Find where the given text appears and provide that cell's center as [X, Y] coordinate. 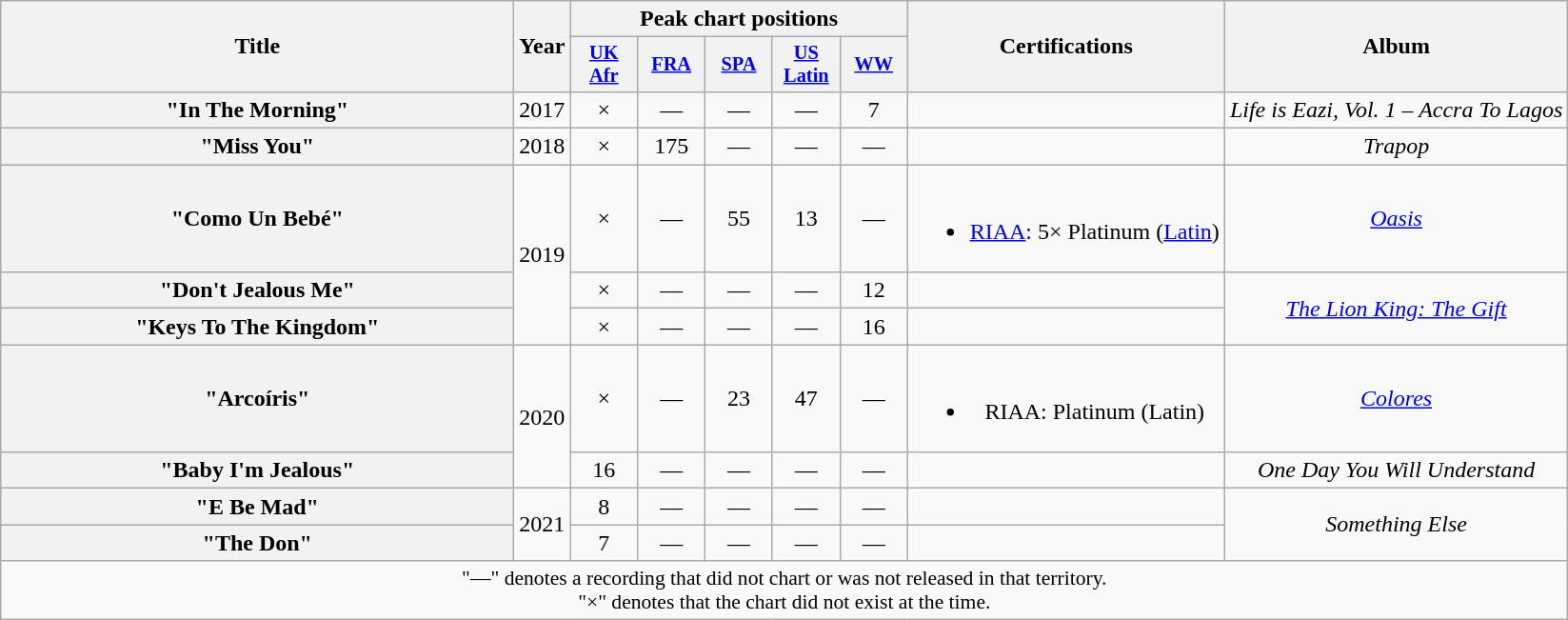
SPA [739, 65]
FRA [672, 65]
Album [1396, 47]
Certifications [1066, 47]
"Don't Jealous Me" [257, 290]
"The Don" [257, 543]
RIAA: Platinum (Latin) [1066, 398]
2018 [543, 147]
Peak chart positions [739, 19]
Trapop [1396, 147]
"Arcoíris" [257, 398]
Life is Eazi, Vol. 1 – Accra To Lagos [1396, 110]
Something Else [1396, 525]
13 [805, 219]
Year [543, 47]
175 [672, 147]
47 [805, 398]
2017 [543, 110]
55 [739, 219]
"E Be Mad" [257, 507]
2020 [543, 417]
12 [874, 290]
Oasis [1396, 219]
One Day You Will Understand [1396, 470]
"—" denotes a recording that did not chart or was not released in that territory."×" denotes that the chart did not exist at the time. [784, 590]
"In The Morning" [257, 110]
"Miss You" [257, 147]
"Keys To The Kingdom" [257, 327]
UKAfr [604, 65]
US Latin [805, 65]
2021 [543, 525]
"Baby I'm Jealous" [257, 470]
Title [257, 47]
RIAA: 5× Platinum (Latin) [1066, 219]
WW [874, 65]
Colores [1396, 398]
The Lion King: The Gift [1396, 309]
23 [739, 398]
8 [604, 507]
"Como Un Bebé" [257, 219]
2019 [543, 255]
